Return the [x, y] coordinate for the center point of the cell that contains the specified text.  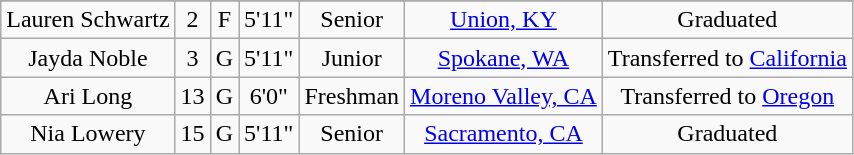
Union, KY [504, 20]
Sacramento, CA [504, 134]
Ari Long [88, 96]
Junior [352, 58]
Lauren Schwartz [88, 20]
Transferred to California [727, 58]
6'0" [269, 96]
Nia Lowery [88, 134]
Moreno Valley, CA [504, 96]
Freshman [352, 96]
13 [192, 96]
Spokane, WA [504, 58]
Transferred to Oregon [727, 96]
3 [192, 58]
F [224, 20]
Jayda Noble [88, 58]
15 [192, 134]
2 [192, 20]
